Extract the (x, y) coordinate from the center of the cell holding the provided text.  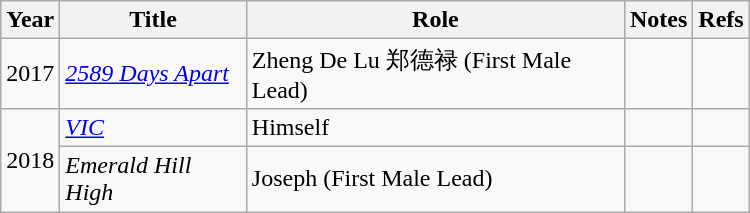
2017 (30, 74)
VIC (154, 127)
Joseph (First Male Lead) (435, 178)
2589 Days Apart (154, 74)
2018 (30, 160)
Refs (721, 20)
Emerald Hill High (154, 178)
Role (435, 20)
Title (154, 20)
Year (30, 20)
Zheng De Lu 郑德禄 (First Male Lead) (435, 74)
Notes (658, 20)
Himself (435, 127)
